Provide the [X, Y] coordinate of the cell's center where the given text is located.  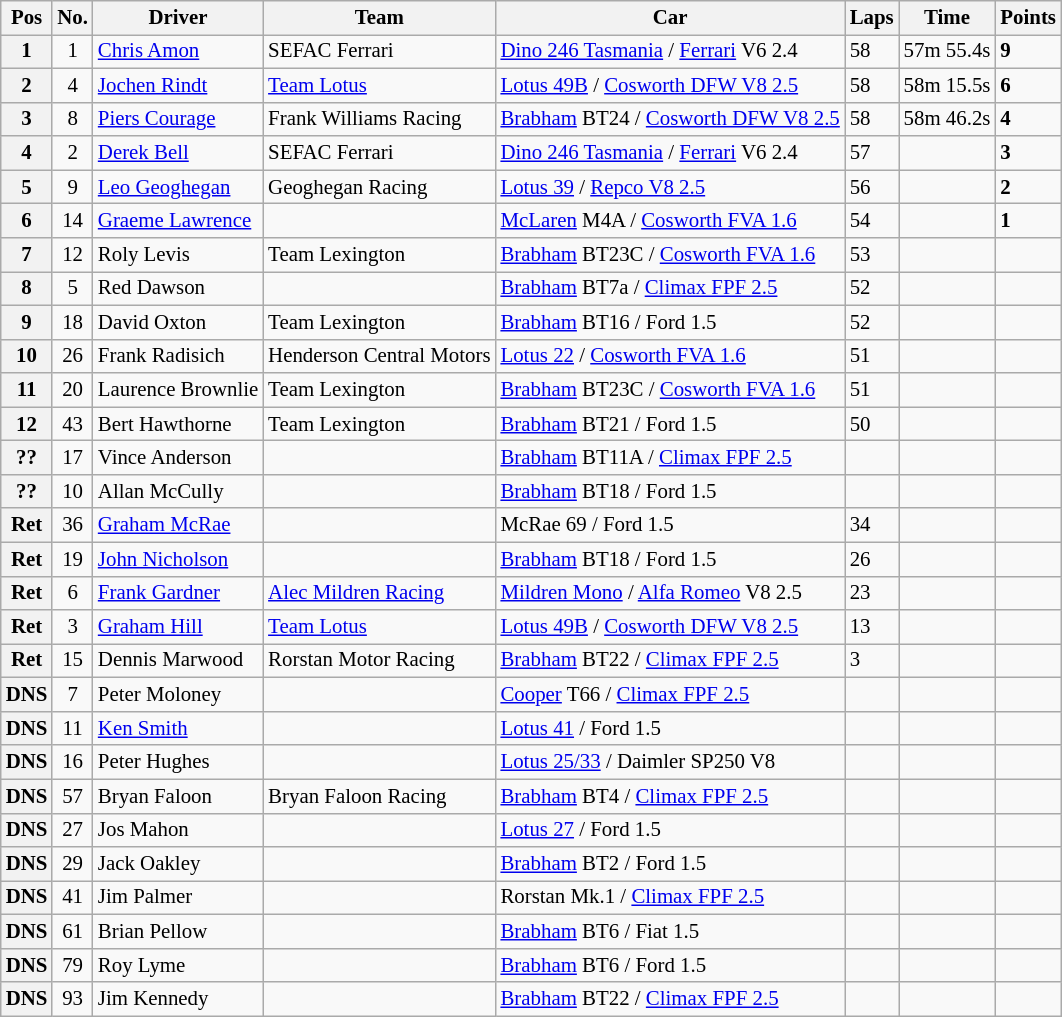
Peter Hughes [178, 762]
Car [670, 18]
Rorstan Motor Racing [379, 661]
David Oxton [178, 322]
61 [72, 931]
Graham McRae [178, 525]
Henderson Central Motors [379, 356]
Jochen Rindt [178, 85]
McLaren M4A / Cosworth FVA 1.6 [670, 221]
Bert Hawthorne [178, 424]
Cooper T66 / Climax FPF 2.5 [670, 695]
Roly Levis [178, 255]
Ken Smith [178, 728]
Lotus 39 / Repco V8 2.5 [670, 187]
Time [948, 18]
53 [872, 255]
Graeme Lawrence [178, 221]
18 [72, 322]
41 [72, 898]
Piers Courage [178, 119]
Brabham BT6 / Ford 1.5 [670, 965]
Brabham BT11A / Climax FPF 2.5 [670, 458]
Leo Geoghegan [178, 187]
Lotus 22 / Cosworth FVA 1.6 [670, 356]
Brabham BT16 / Ford 1.5 [670, 322]
Mildren Mono / Alfa Romeo V8 2.5 [670, 593]
Vince Anderson [178, 458]
93 [72, 999]
Driver [178, 18]
John Nicholson [178, 559]
Dennis Marwood [178, 661]
Brabham BT4 / Climax FPF 2.5 [670, 796]
20 [72, 390]
23 [872, 593]
Frank Williams Racing [379, 119]
Derek Bell [178, 153]
Brabham BT2 / Ford 1.5 [670, 864]
13 [872, 627]
Jack Oakley [178, 864]
17 [72, 458]
79 [72, 965]
34 [872, 525]
58m 15.5s [948, 85]
Lotus 41 / Ford 1.5 [670, 728]
Jim Kennedy [178, 999]
Red Dawson [178, 288]
Graham Hill [178, 627]
27 [72, 830]
58m 46.2s [948, 119]
Rorstan Mk.1 / Climax FPF 2.5 [670, 898]
Team [379, 18]
19 [72, 559]
Jim Palmer [178, 898]
29 [72, 864]
McRae 69 / Ford 1.5 [670, 525]
Laps [872, 18]
56 [872, 187]
Laurence Brownlie [178, 390]
Pos [27, 18]
Brabham BT6 / Fiat 1.5 [670, 931]
54 [872, 221]
16 [72, 762]
Brabham BT7a / Climax FPF 2.5 [670, 288]
No. [72, 18]
Allan McCully [178, 491]
Alec Mildren Racing [379, 593]
Bryan Faloon [178, 796]
Geoghegan Racing [379, 187]
Frank Radisich [178, 356]
Roy Lyme [178, 965]
Brabham BT24 / Cosworth DFW V8 2.5 [670, 119]
Jos Mahon [178, 830]
57m 55.4s [948, 51]
Brabham BT21 / Ford 1.5 [670, 424]
Lotus 25/33 / Daimler SP250 V8 [670, 762]
Points [1028, 18]
14 [72, 221]
15 [72, 661]
Frank Gardner [178, 593]
Chris Amon [178, 51]
43 [72, 424]
36 [72, 525]
Brian Pellow [178, 931]
50 [872, 424]
Bryan Faloon Racing [379, 796]
Lotus 27 / Ford 1.5 [670, 830]
Peter Moloney [178, 695]
